Scan for the cell matching the given text and deliver its [x, y] coordinate at center. 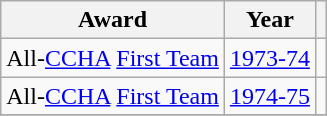
1973-74 [270, 58]
Year [270, 20]
1974-75 [270, 96]
Award [113, 20]
